Search for the cell housing the specified text and yield its [X, Y] center coordinate. 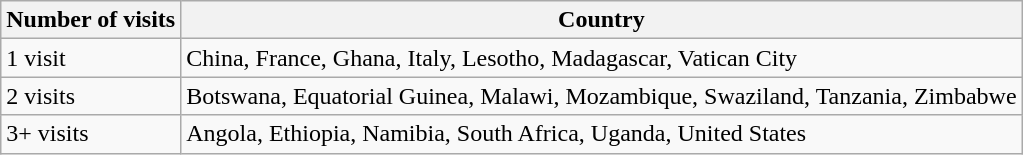
China, France, Ghana, Italy, Lesotho, Madagascar, Vatican City [602, 58]
Angola, Ethiopia, Namibia, South Africa, Uganda, United States [602, 134]
2 visits [91, 96]
Number of visits [91, 20]
3+ visits [91, 134]
Botswana, Equatorial Guinea, Malawi, Mozambique, Swaziland, Tanzania, Zimbabwe [602, 96]
1 visit [91, 58]
Country [602, 20]
